Capture the cell that displays the provided text and extract its (x, y) central coordinate. 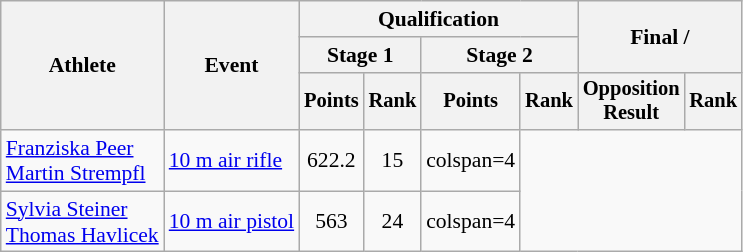
Stage 1 (360, 55)
24 (393, 222)
622.2 (331, 160)
Athlete (82, 66)
15 (393, 160)
10 m air rifle (232, 160)
Final / (660, 36)
Event (232, 66)
Franziska PeerMartin Strempfl (82, 160)
563 (331, 222)
Stage 2 (500, 55)
OppositionResult (632, 101)
10 m air pistol (232, 222)
Qualification (438, 19)
Sylvia SteinerThomas Havlicek (82, 222)
